Return the [X, Y] coordinate for the center point of the cell that contains the specified text.  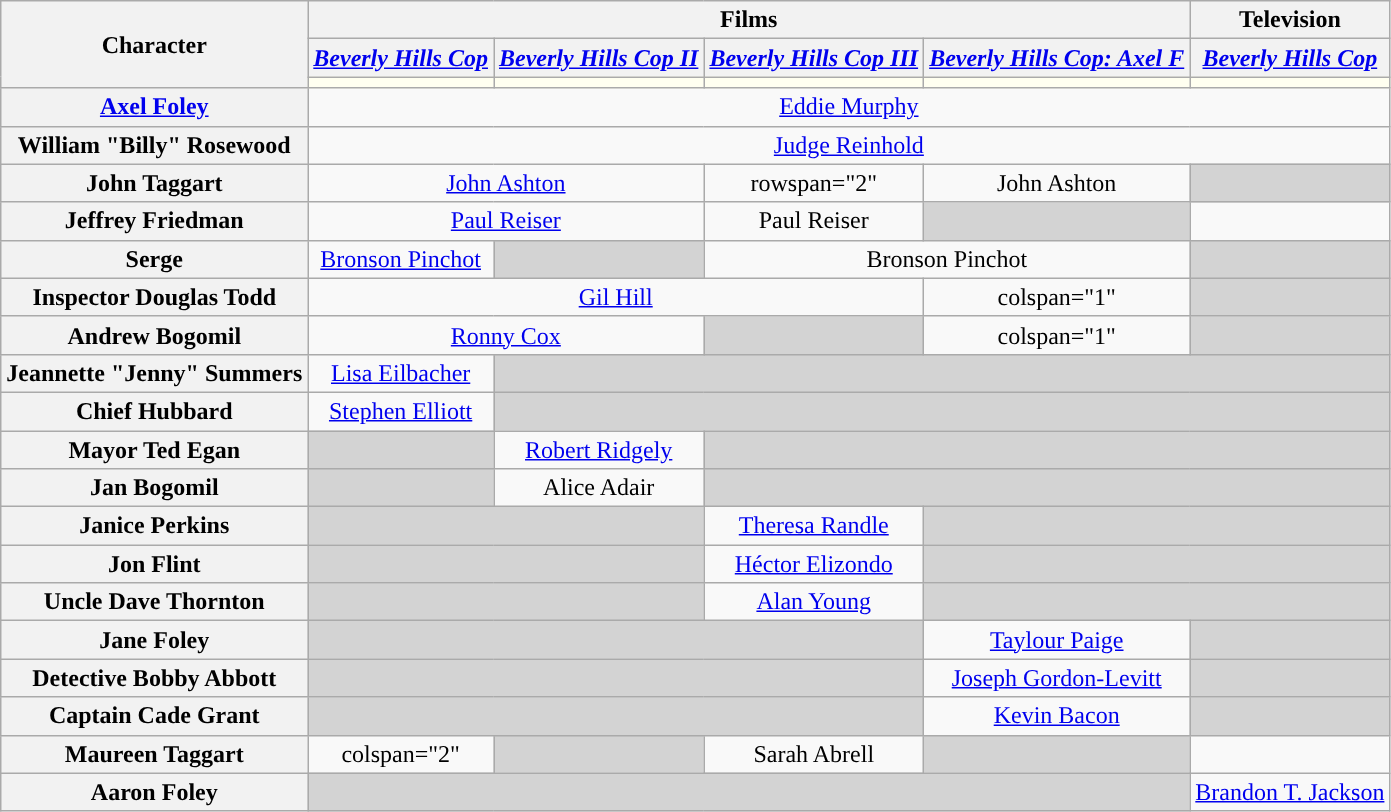
Andrew Bogomil [154, 335]
Janice Perkins [154, 526]
Stephen Elliott [401, 411]
colspan="2" [401, 754]
Beverly Hills Cop III [814, 58]
Inspector Douglas Todd [154, 297]
Uncle Dave Thornton [154, 602]
John Taggart [154, 183]
Mayor Ted Egan [154, 449]
Héctor Elizondo [814, 564]
Serge [154, 259]
Jon Flint [154, 564]
Alice Adair [599, 488]
Ronny Cox [506, 335]
Brandon T. Jackson [1290, 792]
Sarah Abrell [814, 754]
Eddie Murphy [849, 107]
Jane Foley [154, 640]
Judge Reinhold [849, 145]
Beverly Hills Cop II [599, 58]
Films [749, 20]
Gil Hill [616, 297]
Axel Foley [154, 107]
Theresa Randle [814, 526]
Aaron Foley [154, 792]
Captain Cade Grant [154, 716]
Kevin Bacon [1057, 716]
Joseph Gordon-Levitt [1057, 678]
William "Billy" Rosewood [154, 145]
Lisa Eilbacher [401, 373]
Taylour Paige [1057, 640]
Beverly Hills Cop: Axel F [1057, 58]
Detective Bobby Abbott [154, 678]
Alan Young [814, 602]
Maureen Taggart [154, 754]
Television [1290, 20]
Robert Ridgely [599, 449]
Character [154, 44]
Chief Hubbard [154, 411]
Jeannette "Jenny" Summers [154, 373]
Jan Bogomil [154, 488]
rowspan="2" [814, 183]
Jeffrey Friedman [154, 221]
